Identify which cell holds the provided text, then report its (x, y) central coordinate. 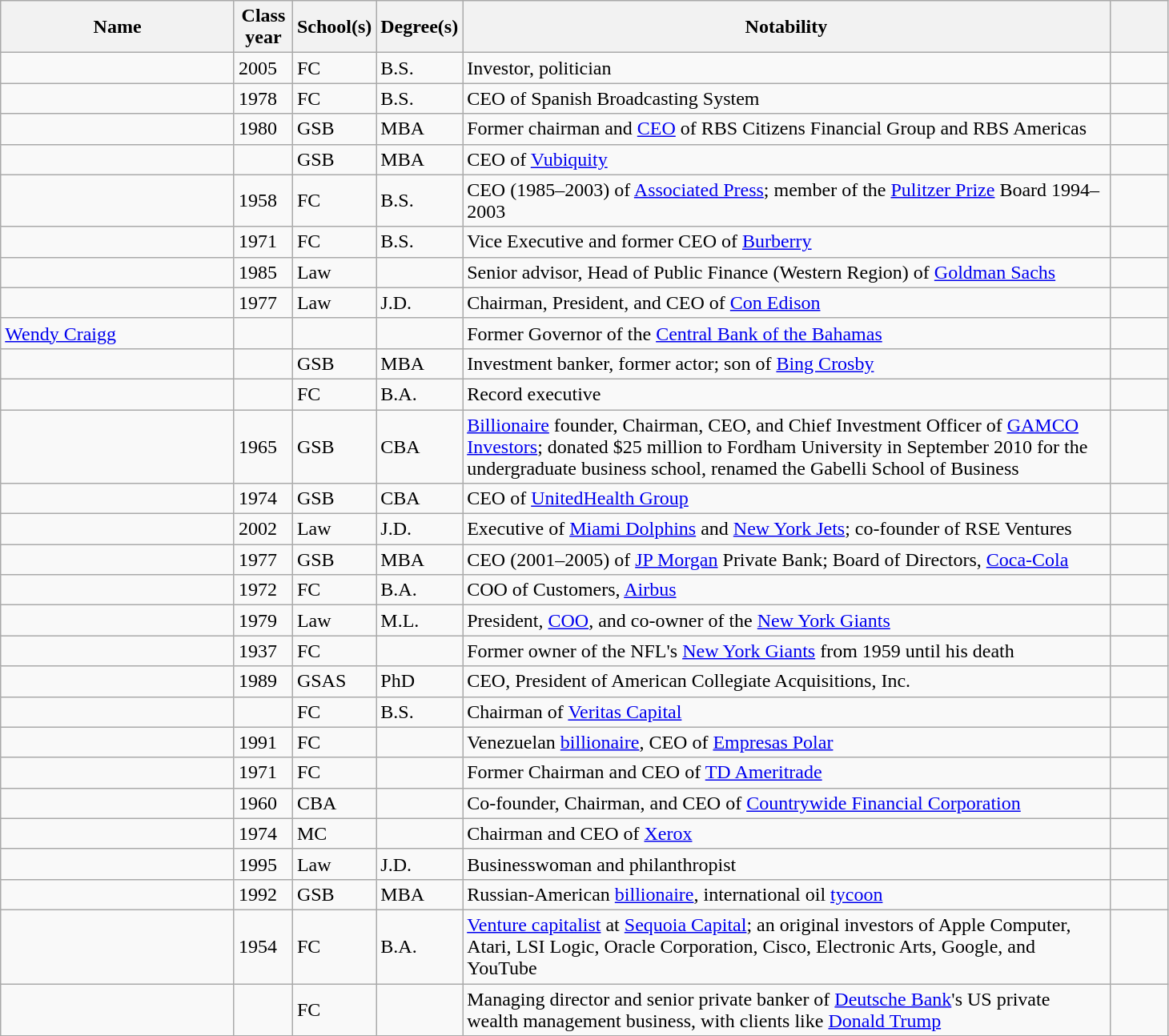
Venezuelan billionaire, CEO of Empresas Polar (786, 742)
COO of Customers, Airbus (786, 590)
Wendy Craigg (118, 333)
1985 (263, 272)
Degree(s) (420, 27)
Co-founder, Chairman, and CEO of Countrywide Financial Corporation (786, 803)
1958 (263, 200)
Managing director and senior private banker of Deutsche Bank's US private wealth management business, with clients like Donald Trump (786, 1009)
1992 (263, 894)
CEO (1985–2003) of Associated Press; member of the Pulitzer Prize Board 1994–2003 (786, 200)
Class year (263, 27)
Former chairman and CEO of RBS Citizens Financial Group and RBS Americas (786, 129)
Businesswoman and philanthropist (786, 864)
1937 (263, 651)
1965 (263, 447)
Former Governor of the Central Bank of the Bahamas (786, 333)
Record executive (786, 394)
1989 (263, 681)
CEO, President of American Collegiate Acquisitions, Inc. (786, 681)
2002 (263, 529)
CEO of UnitedHealth Group (786, 499)
2005 (263, 68)
1979 (263, 620)
Name (118, 27)
1972 (263, 590)
Senior advisor, Head of Public Finance (Western Region) of Goldman Sachs (786, 272)
MC (334, 833)
1978 (263, 98)
President, COO, and co-owner of the New York Giants (786, 620)
Chairman of Veritas Capital (786, 712)
PhD (420, 681)
1980 (263, 129)
Vice Executive and former CEO of Burberry (786, 242)
Investor, politician (786, 68)
CEO (2001–2005) of JP Morgan Private Bank; Board of Directors, Coca-Cola (786, 560)
1991 (263, 742)
CEO of Spanish Broadcasting System (786, 98)
1995 (263, 864)
Former Chairman and CEO of TD Ameritrade (786, 773)
GSAS (334, 681)
M.L. (420, 620)
Chairman, President, and CEO of Con Edison (786, 303)
Former owner of the NFL's New York Giants from 1959 until his death (786, 651)
School(s) (334, 27)
Investment banker, former actor; son of Bing Crosby (786, 363)
Russian-American billionaire, international oil tycoon (786, 894)
CEO of Vubiquity (786, 159)
1954 (263, 946)
Notability (786, 27)
Executive of Miami Dolphins and New York Jets; co-founder of RSE Ventures (786, 529)
1960 (263, 803)
Chairman and CEO of Xerox (786, 833)
